Provide the (X, Y) coordinate of the cell's center where the given text is located.  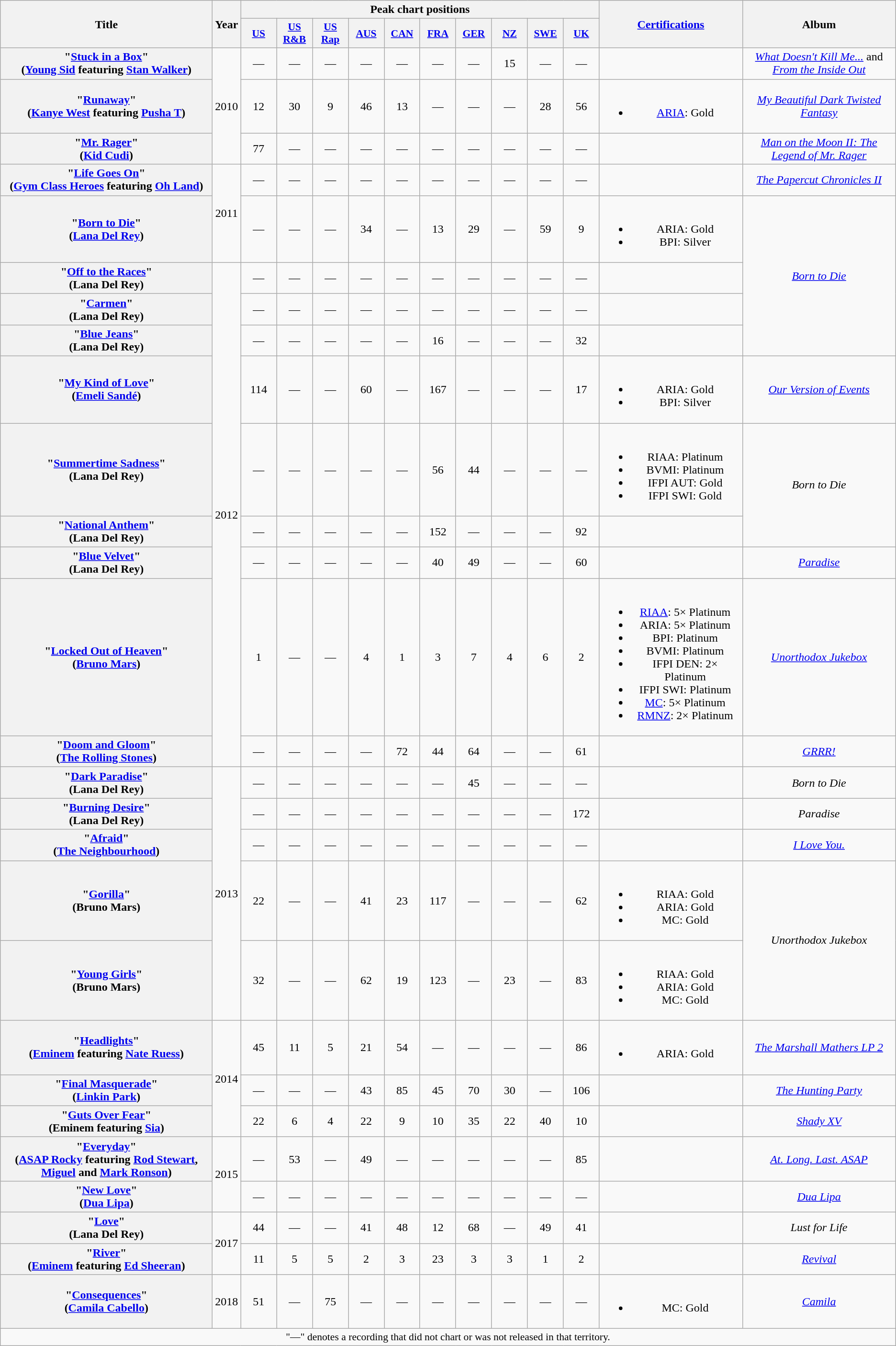
"Young Girls"(Bruno Mars) (106, 981)
Shady XV (819, 1121)
2017 (227, 1243)
"Guts Over Fear"(Eminem featuring Sia) (106, 1121)
UK (581, 34)
My Beautiful Dark Twisted Fantasy (819, 106)
The Papercut Chronicles II (819, 180)
I Love You. (819, 845)
Revival (819, 1258)
2010 (227, 106)
"Headlights"(Eminem featuring Nate Ruess) (106, 1048)
USRap (330, 34)
2015 (227, 1174)
114 (258, 389)
Peak chart positions (420, 10)
34 (367, 229)
"Burning Desire"(Lana Del Rey) (106, 814)
"Off to the Races"(Lana Del Rey) (106, 278)
"—" denotes a recording that did not chart or was not released in that territory. (448, 1337)
2018 (227, 1301)
92 (581, 532)
17 (581, 389)
72 (402, 752)
61 (581, 752)
US (258, 34)
29 (474, 229)
15 (509, 63)
What Doesn't Kill Me... and From the Inside Out (819, 63)
68 (474, 1228)
GRRR! (819, 752)
2013 (227, 894)
152 (437, 532)
2012 (227, 515)
RIAA: 5× PlatinumARIA: 5× PlatinumBPI: PlatinumBVMI: PlatinumIFPI DEN: 2× PlatinumIFPI SWI: PlatinumMC: 5× PlatinumRMNZ: 2× Platinum (671, 657)
"Summertime Sadness"(Lana Del Rey) (106, 470)
16 (437, 340)
75 (330, 1301)
RIAA: PlatinumBVMI: PlatinumIFPI AUT: GoldIFPI SWI: Gold (671, 470)
"Born to Die"(Lana Del Rey) (106, 229)
AUS (367, 34)
"National Anthem"(Lana Del Rey) (106, 532)
54 (402, 1048)
106 (581, 1090)
"Dark Paradise"(Lana Del Rey) (106, 782)
"Life Goes On"(Gym Class Heroes featuring Oh Land) (106, 180)
117 (437, 900)
43 (367, 1090)
MC: Gold (671, 1301)
2011 (227, 214)
The Marshall Mathers LP 2 (819, 1048)
59 (546, 229)
Dua Lipa (819, 1196)
SWE (546, 34)
Year (227, 24)
"Blue Velvet"(Lana Del Rey) (106, 563)
"New Love"(Dua Lipa) (106, 1196)
123 (437, 981)
"Runaway"(Kanye West featuring Pusha T) (106, 106)
"Everyday"(ASAP Rocky featuring Rod Stewart, Miguel and Mark Ronson) (106, 1159)
"Carmen"(Lana Del Rey) (106, 309)
2014 (227, 1078)
64 (474, 752)
"My Kind of Love"(Emeli Sandé) (106, 389)
167 (437, 389)
"Gorilla"(Bruno Mars) (106, 900)
GER (474, 34)
"Afraid"(The Neighbourhood) (106, 845)
"Consequences"(Camila Cabello) (106, 1301)
70 (474, 1090)
NZ (509, 34)
Album (819, 24)
53 (295, 1159)
"Locked Out of Heaven"(Bruno Mars) (106, 657)
83 (581, 981)
"Mr. Rager"(Kid Cudi) (106, 148)
Lust for Life (819, 1228)
35 (474, 1121)
Man on the Moon II: The Legend of Mr. Rager (819, 148)
FRA (437, 34)
"Doom and Gloom"(The Rolling Stones) (106, 752)
"Stuck in a Box"(Young Sid featuring Stan Walker) (106, 63)
46 (367, 106)
CAN (402, 34)
The Hunting Party (819, 1090)
7 (474, 657)
21 (367, 1048)
At. Long. Last. ASAP (819, 1159)
48 (402, 1228)
Camila (819, 1301)
"Love"(Lana Del Rey) (106, 1228)
28 (546, 106)
Our Version of Events (819, 389)
51 (258, 1301)
19 (402, 981)
Certifications (671, 24)
77 (258, 148)
86 (581, 1048)
"River"(Eminem featuring Ed Sheeran) (106, 1258)
Title (106, 24)
172 (581, 814)
USR&B (295, 34)
"Blue Jeans"(Lana Del Rey) (106, 340)
"Final Masquerade"(Linkin Park) (106, 1090)
